Scan for the cell matching the given text and deliver its [x, y] coordinate at center. 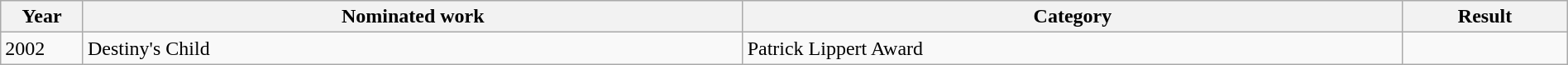
Destiny's Child [413, 48]
Result [1485, 17]
Patrick Lippert Award [1073, 48]
Nominated work [413, 17]
Category [1073, 17]
Year [42, 17]
2002 [42, 48]
